Identify which cell holds the provided text, then report its [X, Y] central coordinate. 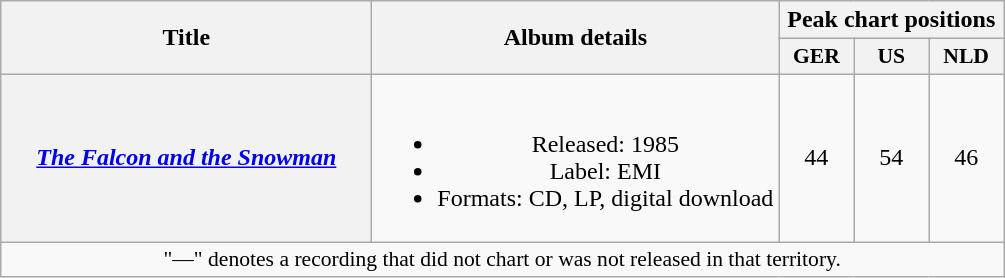
Title [186, 38]
Peak chart positions [892, 20]
Album details [576, 38]
Released: 1985Label: EMIFormats: CD, LP, digital download [576, 158]
46 [966, 158]
"—" denotes a recording that did not chart or was not released in that territory. [502, 260]
The Falcon and the Snowman [186, 158]
44 [816, 158]
NLD [966, 57]
GER [816, 57]
54 [892, 158]
US [892, 57]
